Search for the cell housing the specified text and yield its [x, y] center coordinate. 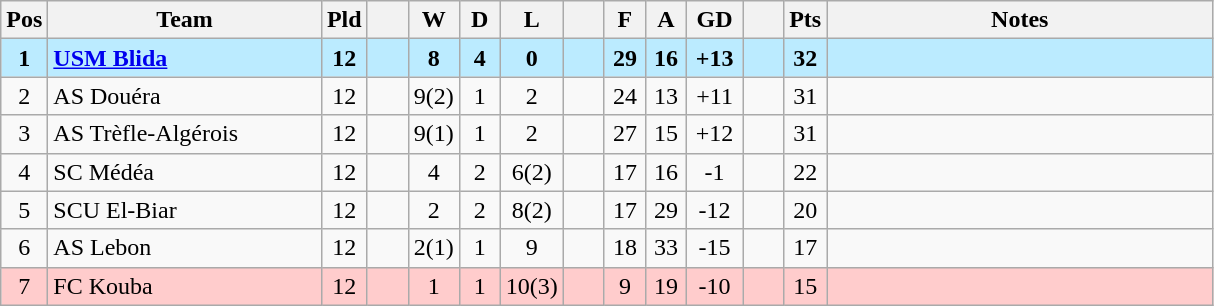
9(2) [434, 96]
GD [715, 20]
0 [532, 58]
6(2) [532, 172]
A [666, 20]
+13 [715, 58]
22 [806, 172]
Pts [806, 20]
7 [24, 286]
19 [666, 286]
8 [434, 58]
24 [624, 96]
20 [806, 210]
3 [24, 134]
27 [624, 134]
18 [624, 248]
10(3) [532, 286]
-12 [715, 210]
8(2) [532, 210]
-15 [715, 248]
Notes [1020, 20]
USM Blida [185, 58]
D [480, 20]
Pld [344, 20]
13 [666, 96]
AS Trèfle-Algérois [185, 134]
Pos [24, 20]
33 [666, 248]
L [532, 20]
Team [185, 20]
9(1) [434, 134]
6 [24, 248]
+12 [715, 134]
W [434, 20]
AS Douéra [185, 96]
SC Médéa [185, 172]
+11 [715, 96]
32 [806, 58]
SCU El-Biar [185, 210]
-10 [715, 286]
FC Kouba [185, 286]
F [624, 20]
2(1) [434, 248]
-1 [715, 172]
5 [24, 210]
AS Lebon [185, 248]
